Determine the (X, Y) coordinate at the center of the cell enclosing the given text.  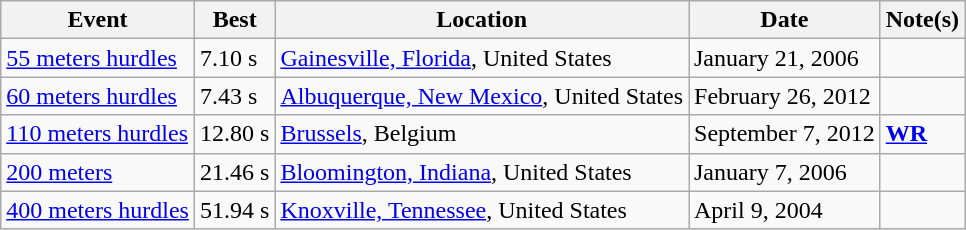
200 meters (98, 172)
January 21, 2006 (784, 58)
January 7, 2006 (784, 172)
WR (922, 134)
7.10 s (234, 58)
110 meters hurdles (98, 134)
Bloomington, Indiana, United States (482, 172)
Date (784, 20)
Location (482, 20)
Knoxville, Tennessee, United States (482, 210)
Brussels, Belgium (482, 134)
Best (234, 20)
Gainesville, Florida, United States (482, 58)
February 26, 2012 (784, 96)
7.43 s (234, 96)
55 meters hurdles (98, 58)
Note(s) (922, 20)
Event (98, 20)
21.46 s (234, 172)
April 9, 2004 (784, 210)
12.80 s (234, 134)
400 meters hurdles (98, 210)
Albuquerque, New Mexico, United States (482, 96)
60 meters hurdles (98, 96)
51.94 s (234, 210)
September 7, 2012 (784, 134)
